Detect which cell encompasses the target text, then output its (X, Y) center coordinate. 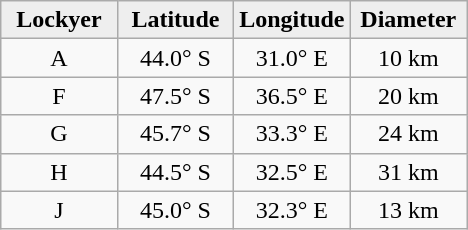
10 km (408, 58)
36.5° E (292, 96)
24 km (408, 134)
Latitude (175, 20)
45.0° S (175, 210)
32.5° E (292, 172)
44.0° S (175, 58)
Lockyer (59, 20)
Diameter (408, 20)
20 km (408, 96)
F (59, 96)
A (59, 58)
J (59, 210)
47.5° S (175, 96)
44.5° S (175, 172)
13 km (408, 210)
32.3° E (292, 210)
45.7° S (175, 134)
Longitude (292, 20)
H (59, 172)
G (59, 134)
31 km (408, 172)
33.3° E (292, 134)
31.0° E (292, 58)
